Output the (X, Y) coordinate of the center of the cell containing the given text.  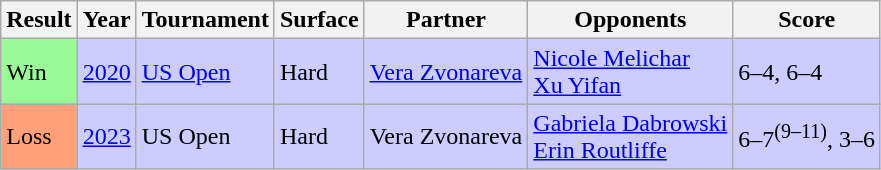
2023 (106, 136)
6–7(9–11), 3–6 (807, 136)
Partner (446, 20)
Year (106, 20)
Tournament (205, 20)
Score (807, 20)
6–4, 6–4 (807, 72)
Gabriela Dabrowski Erin Routliffe (630, 136)
Result (39, 20)
Win (39, 72)
Opponents (630, 20)
Loss (39, 136)
Surface (319, 20)
2020 (106, 72)
Nicole Melichar Xu Yifan (630, 72)
